Identify which cell holds the provided text, then report its [x, y] central coordinate. 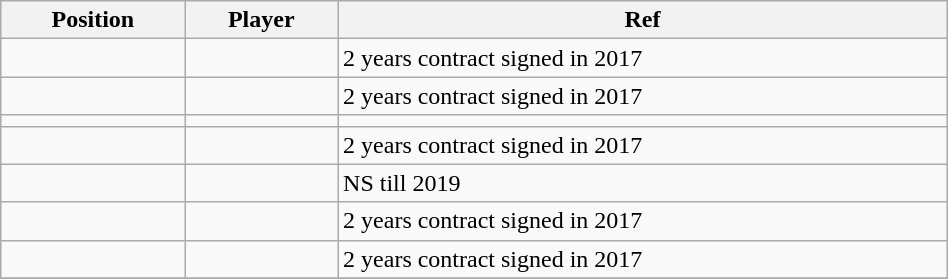
Ref [643, 20]
NS till 2019 [643, 183]
Position [93, 20]
Player [262, 20]
